Return the [X, Y] coordinate for the center point of the cell that contains the specified text.  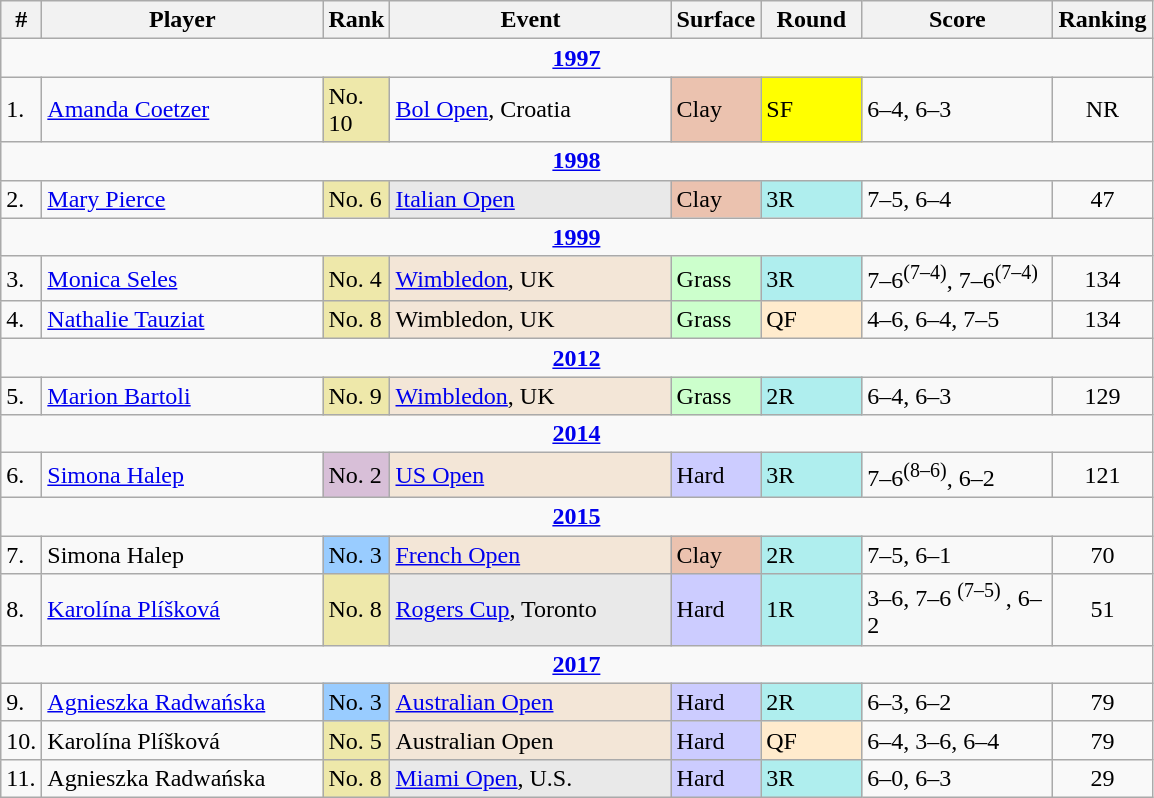
US Open [530, 476]
Rogers Cup, Toronto [530, 610]
2012 [576, 358]
French Open [530, 555]
Score [958, 20]
129 [1102, 396]
47 [1102, 199]
6–4, 3–6, 6–4 [958, 740]
Ranking [1102, 20]
2. [22, 199]
Event [530, 20]
8. [22, 610]
Round [812, 20]
2014 [576, 434]
No. 4 [356, 278]
Mary Pierce [182, 199]
Italian Open [530, 199]
Surface [716, 20]
7–6(7–4), 7–6(7–4) [958, 278]
6–3, 6–2 [958, 702]
1997 [576, 58]
5. [22, 396]
6–0, 6–3 [958, 778]
No. 2 [356, 476]
SF [812, 110]
3–6, 7–6 (7–5) , 6–2 [958, 610]
11. [22, 778]
No. 6 [356, 199]
Rank [356, 20]
7–5, 6–4 [958, 199]
4. [22, 320]
1998 [576, 161]
3. [22, 278]
Miami Open, U.S. [530, 778]
Marion Bartoli [182, 396]
2017 [576, 664]
7–6(8–6), 6–2 [958, 476]
Bol Open, Croatia [530, 110]
4–6, 6–4, 7–5 [958, 320]
9. [22, 702]
1R [812, 610]
No. 10 [356, 110]
6. [22, 476]
51 [1102, 610]
121 [1102, 476]
No. 5 [356, 740]
10. [22, 740]
70 [1102, 555]
No. 9 [356, 396]
7. [22, 555]
Nathalie Tauziat [182, 320]
29 [1102, 778]
7–5, 6–1 [958, 555]
NR [1102, 110]
1. [22, 110]
Amanda Coetzer [182, 110]
Monica Seles [182, 278]
Player [182, 20]
# [22, 20]
1999 [576, 237]
2015 [576, 516]
